Extract the (X, Y) coordinate from the center of the cell holding the provided text.  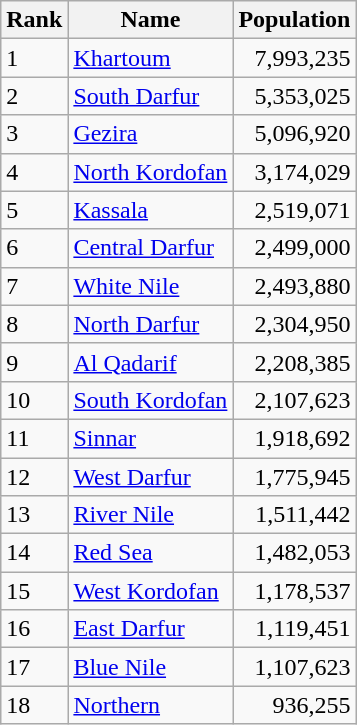
South Kordofan (150, 400)
Red Sea (150, 553)
South Darfur (150, 96)
2,107,623 (294, 400)
2,493,880 (294, 286)
7 (34, 286)
East Darfur (150, 629)
River Nile (150, 515)
9 (34, 362)
West Kordofan (150, 591)
2,499,000 (294, 248)
Blue Nile (150, 667)
12 (34, 477)
7,993,235 (294, 58)
2,519,071 (294, 210)
6 (34, 248)
1,178,537 (294, 591)
Name (150, 20)
11 (34, 438)
10 (34, 400)
Khartoum (150, 58)
2 (34, 96)
3 (34, 134)
1,107,623 (294, 667)
West Darfur (150, 477)
8 (34, 324)
2,208,385 (294, 362)
13 (34, 515)
18 (34, 705)
1 (34, 58)
1,482,053 (294, 553)
Population (294, 20)
White Nile (150, 286)
Sinnar (150, 438)
2,304,950 (294, 324)
15 (34, 591)
5 (34, 210)
Gezira (150, 134)
14 (34, 553)
Central Darfur (150, 248)
1,775,945 (294, 477)
1,119,451 (294, 629)
5,353,025 (294, 96)
4 (34, 172)
16 (34, 629)
North Darfur (150, 324)
1,918,692 (294, 438)
5,096,920 (294, 134)
North Kordofan (150, 172)
17 (34, 667)
Rank (34, 20)
Al Qadarif (150, 362)
3,174,029 (294, 172)
Northern (150, 705)
1,511,442 (294, 515)
Kassala (150, 210)
936,255 (294, 705)
